Scan for the cell matching the given text and deliver its (x, y) coordinate at center. 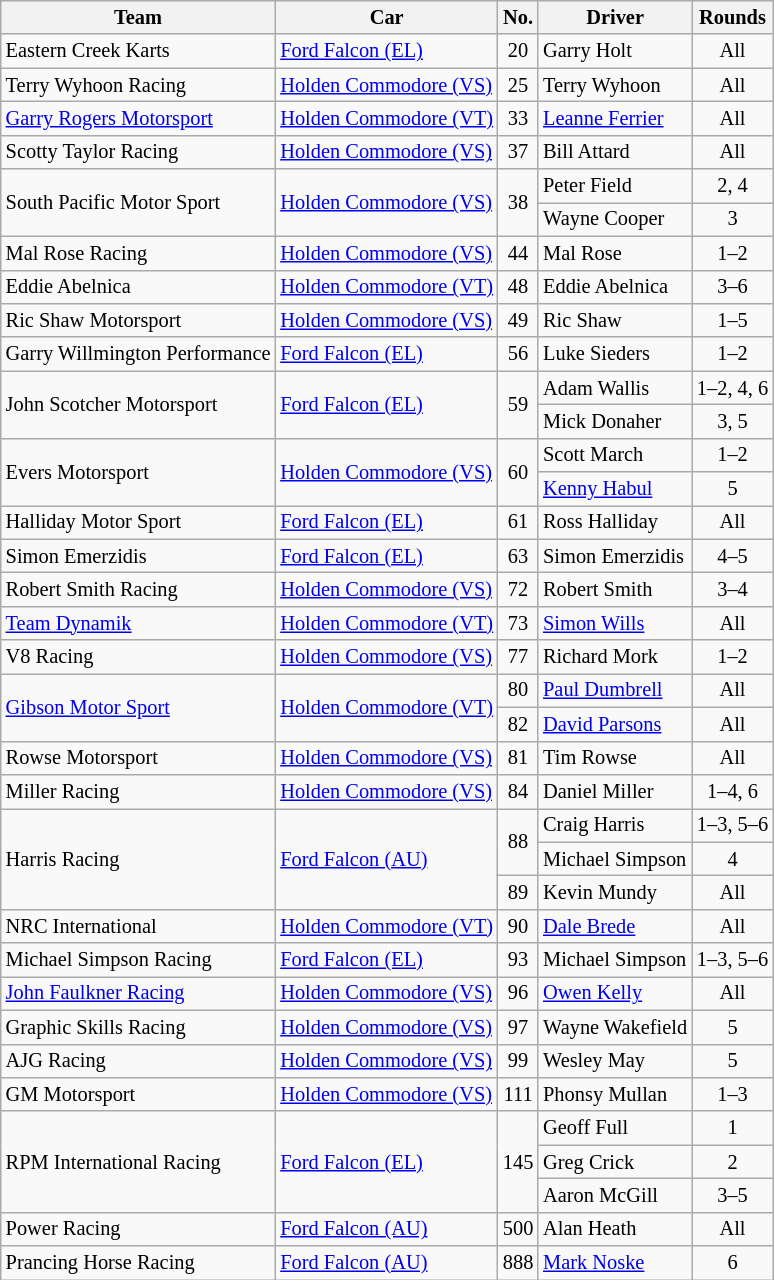
Team Dynamik (138, 623)
Team (138, 17)
Graphic Skills Racing (138, 1027)
1–5 (732, 320)
Mick Donaher (615, 421)
Terry Wyhoon Racing (138, 85)
44 (518, 253)
Halliday Motor Sport (138, 522)
Eastern Creek Karts (138, 51)
72 (518, 589)
88 (518, 842)
Greg Crick (615, 1162)
AJG Racing (138, 1061)
Scotty Taylor Racing (138, 152)
Luke Sieders (615, 354)
1 (732, 1128)
20 (518, 51)
Wesley May (615, 1061)
59 (518, 404)
Mark Noske (615, 1263)
888 (518, 1263)
3, 5 (732, 421)
2, 4 (732, 186)
63 (518, 556)
73 (518, 623)
Adam Wallis (615, 388)
89 (518, 892)
NRC International (138, 926)
Garry Holt (615, 51)
Kenny Habul (615, 489)
Michael Simpson Racing (138, 960)
Simon Wills (615, 623)
Aaron McGill (615, 1195)
David Parsons (615, 724)
38 (518, 202)
96 (518, 993)
80 (518, 690)
1–4, 6 (732, 791)
3–5 (732, 1195)
2 (732, 1162)
145 (518, 1162)
Dale Brede (615, 926)
Gibson Motor Sport (138, 706)
6 (732, 1263)
Ross Halliday (615, 522)
25 (518, 85)
61 (518, 522)
Owen Kelly (615, 993)
Phonsy Mullan (615, 1094)
3–6 (732, 287)
93 (518, 960)
99 (518, 1061)
56 (518, 354)
Mal Rose Racing (138, 253)
Evers Motorsport (138, 472)
1–3 (732, 1094)
37 (518, 152)
Alan Heath (615, 1229)
Prancing Horse Racing (138, 1263)
John Scotcher Motorsport (138, 404)
4–5 (732, 556)
Robert Smith Racing (138, 589)
Harris Racing (138, 858)
Geoff Full (615, 1128)
84 (518, 791)
77 (518, 657)
Rounds (732, 17)
97 (518, 1027)
V8 Racing (138, 657)
South Pacific Motor Sport (138, 202)
Wayne Wakefield (615, 1027)
RPM International Racing (138, 1162)
Mal Rose (615, 253)
Rowse Motorsport (138, 758)
33 (518, 118)
Wayne Cooper (615, 219)
Scott March (615, 455)
Daniel Miller (615, 791)
Kevin Mundy (615, 892)
Paul Dumbrell (615, 690)
Driver (615, 17)
Terry Wyhoon (615, 85)
Garry Rogers Motorsport (138, 118)
Peter Field (615, 186)
Robert Smith (615, 589)
60 (518, 472)
John Faulkner Racing (138, 993)
Car (386, 17)
Garry Willmington Performance (138, 354)
Miller Racing (138, 791)
GM Motorsport (138, 1094)
Ric Shaw (615, 320)
3 (732, 219)
Bill Attard (615, 152)
4 (732, 859)
Craig Harris (615, 825)
111 (518, 1094)
Richard Mork (615, 657)
Leanne Ferrier (615, 118)
500 (518, 1229)
1–2, 4, 6 (732, 388)
No. (518, 17)
81 (518, 758)
48 (518, 287)
Tim Rowse (615, 758)
Ric Shaw Motorsport (138, 320)
3–4 (732, 589)
82 (518, 724)
Power Racing (138, 1229)
90 (518, 926)
49 (518, 320)
